Provide the (x, y) coordinate of the cell's center where the given text is located.  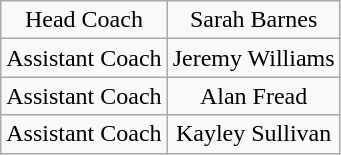
Sarah Barnes (254, 20)
Kayley Sullivan (254, 134)
Alan Fread (254, 96)
Jeremy Williams (254, 58)
Head Coach (84, 20)
